Search for the cell housing the specified text and yield its [x, y] center coordinate. 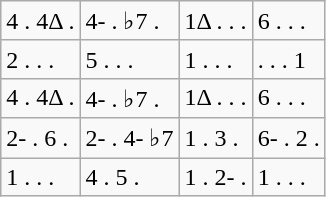
2 . . . [40, 59]
4 . 5 . [130, 177]
2- . 6 . [40, 138]
2- . 4- ♭7 [130, 138]
1 . 3 . [216, 138]
. . . 1 [288, 59]
1 . 2- . [216, 177]
6- . 2 . [288, 138]
5 . . . [130, 59]
